Extract the [x, y] coordinate from the center of the cell holding the provided text.  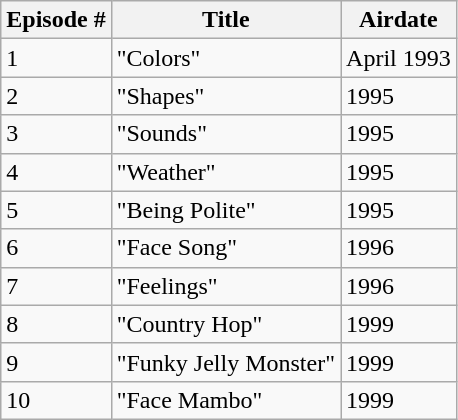
Title [226, 20]
"Colors" [226, 58]
Airdate [399, 20]
6 [56, 248]
April 1993 [399, 58]
2 [56, 96]
Episode # [56, 20]
10 [56, 400]
"Being Polite" [226, 210]
"Country Hop" [226, 324]
"Sounds" [226, 134]
1 [56, 58]
8 [56, 324]
"Face Mambo" [226, 400]
"Funky Jelly Monster" [226, 362]
4 [56, 172]
7 [56, 286]
"Face Song" [226, 248]
3 [56, 134]
"Shapes" [226, 96]
"Feelings" [226, 286]
"Weather" [226, 172]
5 [56, 210]
9 [56, 362]
